Identify which cell holds the provided text, then report its [X, Y] central coordinate. 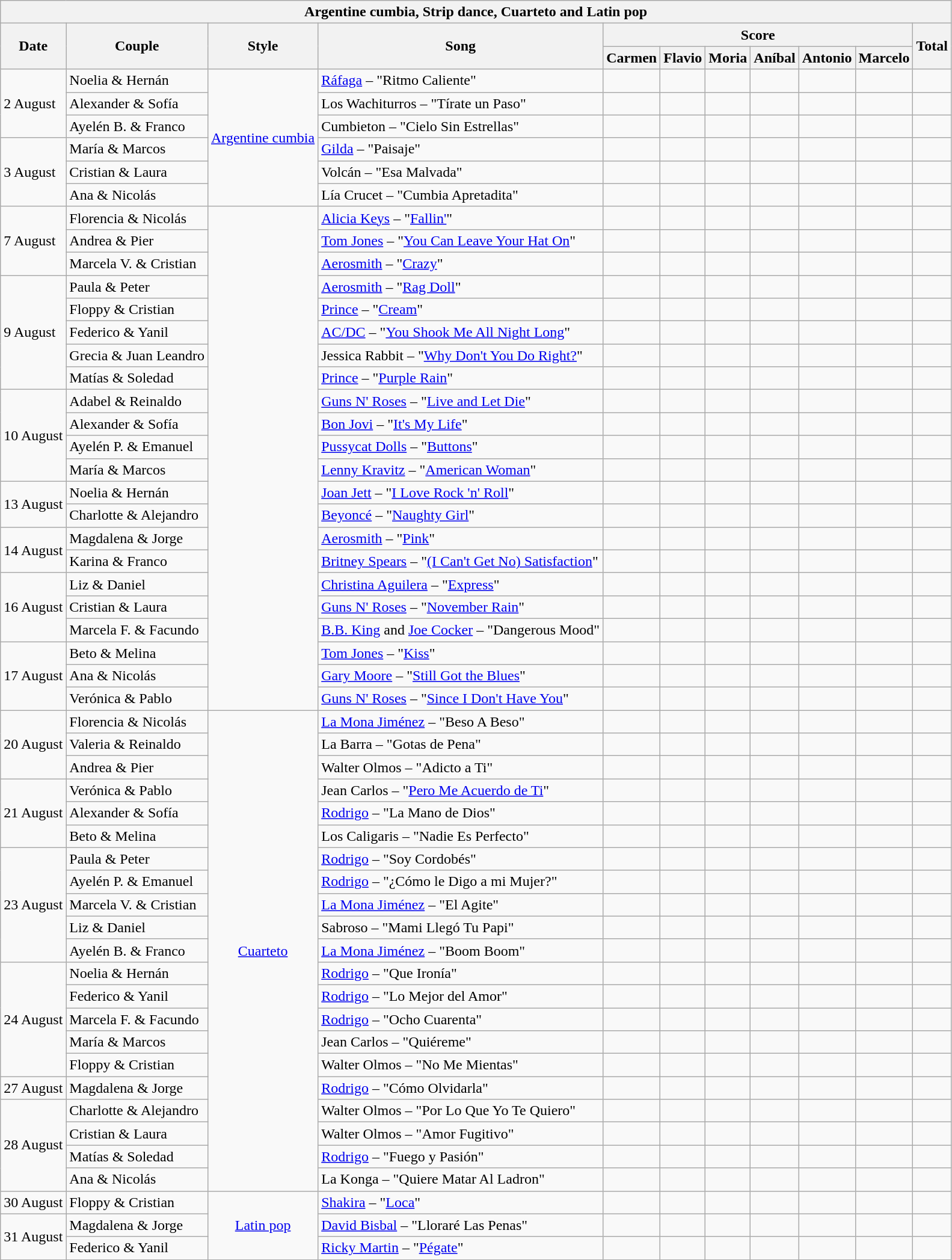
27 August [34, 1088]
La Mona Jiménez – "El Agite" [461, 905]
Aníbal [775, 58]
Grecia & Juan Leandro [137, 355]
Rodrigo – "Cómo Olvidarla" [461, 1088]
Score [758, 35]
3 August [34, 172]
Walter Olmos – "Amor Fugitivo" [461, 1134]
Lía Crucet – "Cumbia Apretadita" [461, 195]
Antonio [827, 58]
10 August [34, 435]
7 August [34, 241]
Jessica Rabbit – "Why Don't You Do Right?" [461, 355]
Song [461, 46]
Joan Jett – "I Love Rock 'n' Roll" [461, 493]
Rodrigo – "Soy Cordobés" [461, 859]
Rodrigo – "Que Ironía" [461, 973]
Walter Olmos – "Adicto a Ti" [461, 767]
21 August [34, 813]
Rodrigo – "Lo Mejor del Amor" [461, 996]
Flavio [683, 58]
17 August [34, 675]
Tom Jones – "You Can Leave Your Hat On" [461, 241]
Beyoncé – "Naughty Girl" [461, 515]
Argentine cumbia, Strip dance, Cuarteto and Latin pop [476, 12]
Tom Jones – "Kiss" [461, 653]
Los Caligaris – "Nadie Es Perfecto" [461, 836]
Marcelo [884, 58]
Alicia Keys – "Fallin'" [461, 218]
Cumbieton – "Cielo Sin Estrellas" [461, 126]
Adabel & Reinaldo [137, 401]
Moria [728, 58]
Rodrigo – "Ocho Cuarenta" [461, 1019]
Rodrigo – "¿Cómo le Digo a mi Mujer?" [461, 882]
Aerosmith – "Pink" [461, 538]
Total [932, 46]
Walter Olmos – "Por Lo Que Yo Te Quiero" [461, 1111]
Lenny Kravitz – "American Woman" [461, 470]
Gary Moore – "Still Got the Blues" [461, 676]
Ráfaga – "Ritmo Caliente" [461, 81]
31 August [34, 1237]
Bon Jovi – "It's My Life" [461, 424]
16 August [34, 607]
9 August [34, 333]
14 August [34, 550]
20 August [34, 745]
Prince – "Cream" [461, 310]
Sabroso – "Mami Llegó Tu Papi" [461, 927]
Jean Carlos – "Pero Me Acuerdo de Ti" [461, 790]
23 August [34, 905]
Aerosmith – "Rag Doll" [461, 287]
La Barra – "Gotas de Pena" [461, 745]
Date [34, 46]
Shakira – "Loca" [461, 1202]
13 August [34, 504]
Pussycat Dolls – "Buttons" [461, 447]
Walter Olmos – "No Me Mientas" [461, 1065]
Guns N' Roses – "Live and Let Die" [461, 401]
2 August [34, 103]
Volcán – "Esa Malvada" [461, 172]
B.B. King and Joe Cocker – "Dangerous Mood" [461, 630]
Gilda – "Paisaje" [461, 149]
Guns N' Roses – "November Rain" [461, 607]
Aerosmith – "Crazy" [461, 263]
Couple [137, 46]
Latin pop [262, 1225]
La Konga – "Quiere Matar Al Ladron" [461, 1179]
Prince – "Purple Rain" [461, 378]
Guns N' Roses – "Since I Don't Have You" [461, 699]
David Bisbal – "Lloraré Las Penas" [461, 1225]
AC/DC – "You Shook Me All Night Long" [461, 333]
Cuarteto [262, 950]
Valeria & Reinaldo [137, 745]
Los Wachiturros – "Tírate un Paso" [461, 103]
Carmen [631, 58]
Style [262, 46]
Jean Carlos – "Quiéreme" [461, 1042]
La Mona Jiménez – "Boom Boom" [461, 950]
Christina Aguilera – "Express" [461, 584]
Rodrigo – "Fuego y Pasión" [461, 1157]
Britney Spears – "(I Can't Get No) Satisfaction" [461, 561]
Rodrigo – "La Mano de Dios" [461, 813]
30 August [34, 1202]
Ricky Martin – "Pégate" [461, 1248]
La Mona Jiménez – "Beso A Beso" [461, 722]
Karina & Franco [137, 561]
24 August [34, 1019]
28 August [34, 1145]
Argentine cumbia [262, 138]
